For the text-containing cell, return its midpoint in [x, y] coordinate format. 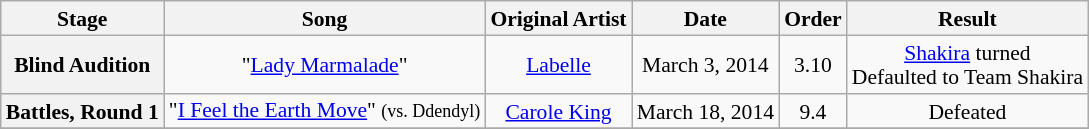
March 3, 2014 [706, 64]
Order [813, 18]
9.4 [813, 111]
March 18, 2014 [706, 111]
Blind Audition [82, 64]
"I Feel the Earth Move" (vs. Ddendyl) [325, 111]
Labelle [558, 64]
Defeated [968, 111]
Song [325, 18]
"Lady Marmalade" [325, 64]
Original Artist [558, 18]
Battles, Round 1 [82, 111]
Stage [82, 18]
Date [706, 18]
3.10 [813, 64]
Carole King [558, 111]
Result [968, 18]
Shakira turnedDefaulted to Team Shakira [968, 64]
